From the cell containing the given text, extract its center point as (X, Y) coordinate. 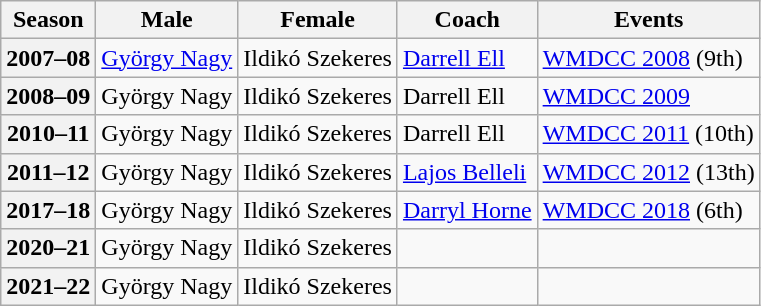
WMDCC 2011 (10th) (648, 134)
Female (318, 20)
WMDCC 2012 (13th) (648, 172)
Male (167, 20)
Darryl Horne (467, 210)
Lajos Belleli (467, 172)
Season (48, 20)
Events (648, 20)
2011–12 (48, 172)
2010–11 (48, 134)
WMDCC 2008 (9th) (648, 58)
WMDCC 2018 (6th) (648, 210)
2021–22 (48, 286)
WMDCC 2009 (648, 96)
Coach (467, 20)
2007–08 (48, 58)
2017–18 (48, 210)
2020–21 (48, 248)
2008–09 (48, 96)
